Return [x, y] of the center of cell containing provided text 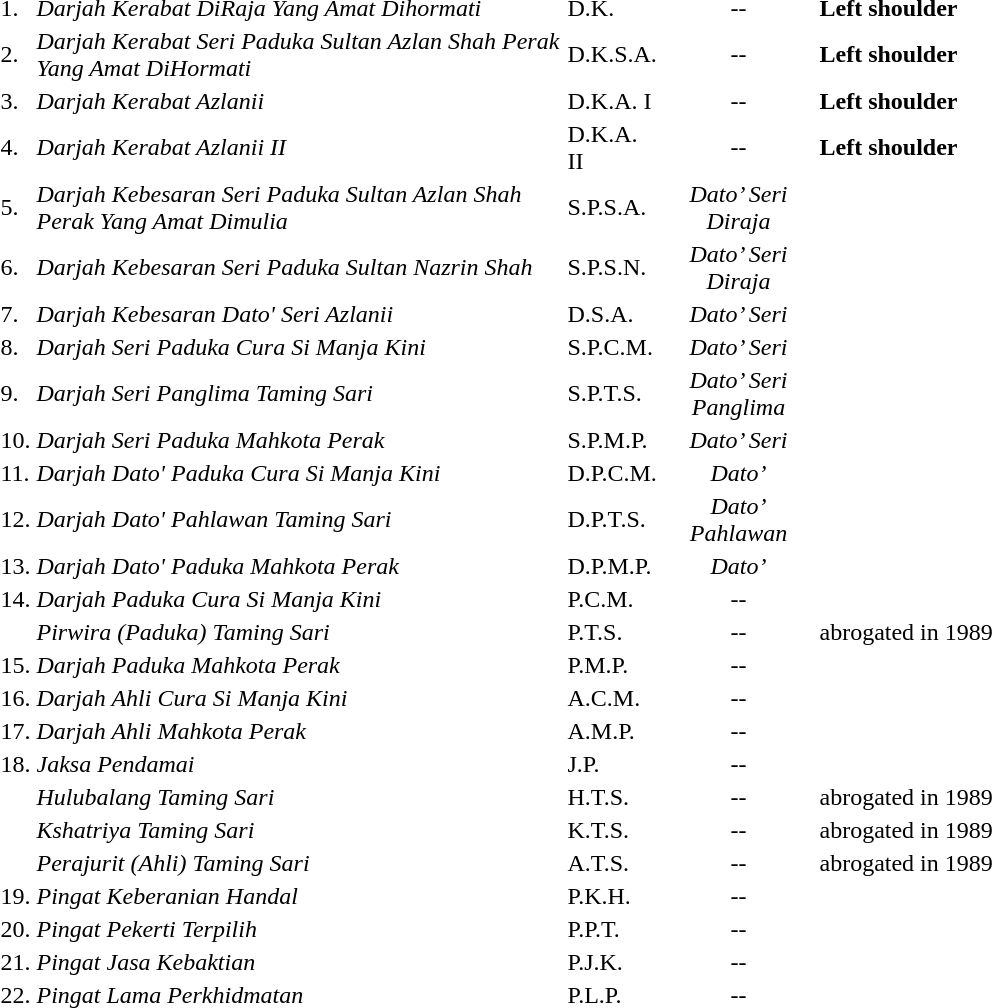
A.M.P. [612, 731]
Hulubalang Taming Sari [299, 797]
Dato’ Pahlawan [738, 520]
Darjah Paduka Mahkota Perak [299, 665]
Darjah Kerabat Seri Paduka Sultan Azlan Shah Perak Yang Amat DiHormati [299, 54]
Darjah Kebesaran Seri Paduka Sultan Azlan Shah Perak Yang Amat Dimulia [299, 208]
Darjah Ahli Mahkota Perak [299, 731]
Pingat Jasa Kebaktian [299, 962]
S.P.S.N. [612, 268]
P.P.T. [612, 929]
P.J.K. [612, 962]
Kshatriya Taming Sari [299, 830]
D.K.S.A. [612, 54]
Darjah Kerabat Azlanii [299, 101]
Pirwira (Paduka) Taming Sari [299, 632]
Darjah Dato' Paduka Cura Si Manja Kini [299, 473]
D.P.T.S. [612, 520]
A.C.M. [612, 698]
D.K.A. I [612, 101]
Jaksa Pendamai [299, 764]
Darjah Ahli Cura Si Manja Kini [299, 698]
Darjah Seri Panglima Taming Sari [299, 394]
Darjah Kebesaran Dato' Seri Azlanii [299, 314]
S.P.M.P. [612, 440]
P.M.P. [612, 665]
P.T.S. [612, 632]
K.T.S. [612, 830]
D.S.A. [612, 314]
Darjah Kebesaran Seri Paduka Sultan Nazrin Shah [299, 268]
Darjah Seri Paduka Cura Si Manja Kini [299, 347]
D.K.A. II [612, 148]
Perajurit (Ahli) Taming Sari [299, 863]
D.P.M.P. [612, 566]
J.P. [612, 764]
P.K.H. [612, 896]
Pingat Keberanian Handal [299, 896]
P.C.M. [612, 599]
Pingat Pekerti Terpilih [299, 929]
A.T.S. [612, 863]
D.P.C.M. [612, 473]
Darjah Paduka Cura Si Manja Kini [299, 599]
Darjah Seri Paduka Mahkota Perak [299, 440]
Darjah Dato' Paduka Mahkota Perak [299, 566]
Dato’ Seri Panglima [738, 394]
Darjah Dato' Pahlawan Taming Sari [299, 520]
S.P.S.A. [612, 208]
S.P.T.S. [612, 394]
H.T.S. [612, 797]
Darjah Kerabat Azlanii II [299, 148]
S.P.C.M. [612, 347]
